Detect which cell encompasses the target text, then output its [x, y] center coordinate. 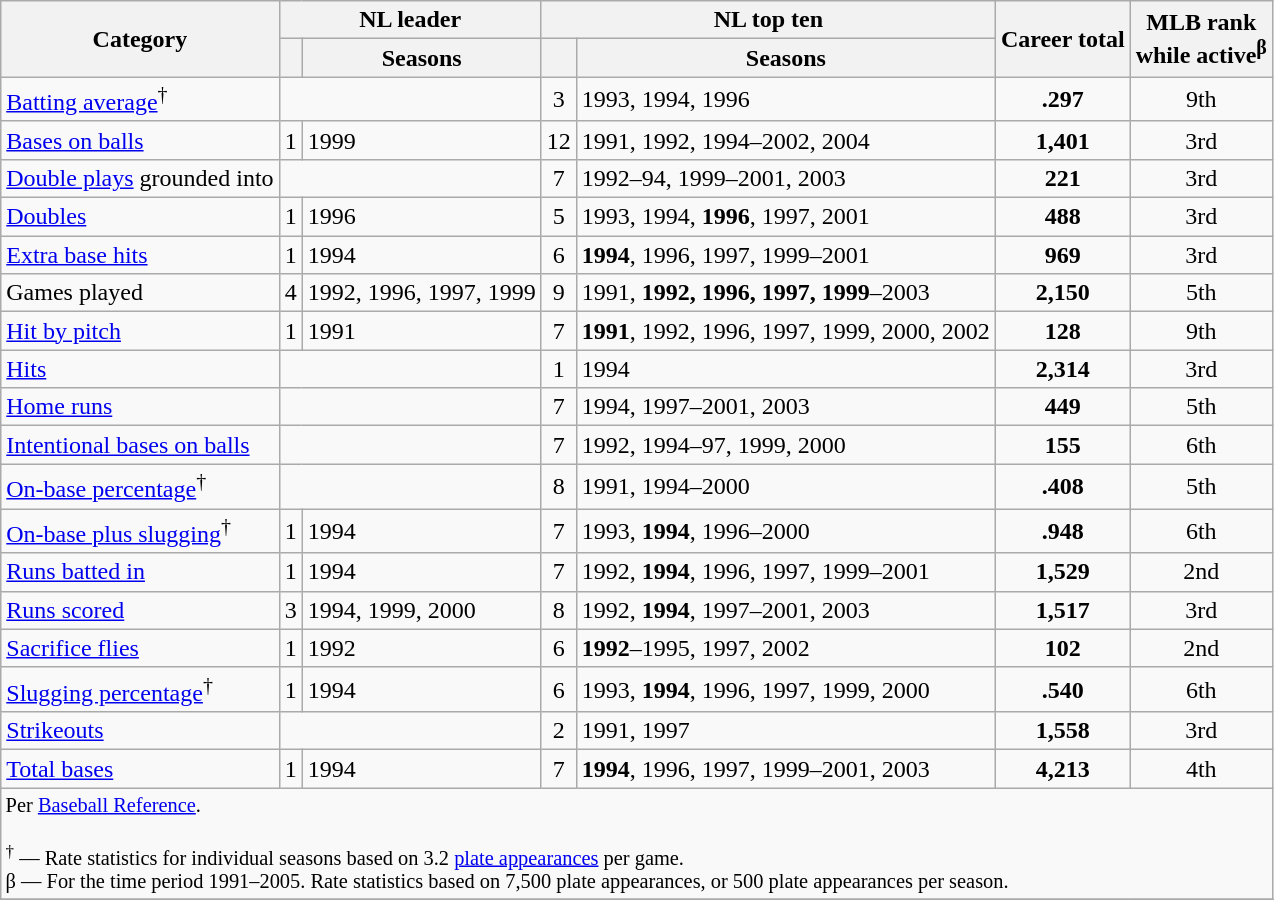
NL leader [410, 20]
.297 [1062, 100]
.540 [1062, 690]
1992, 1994–97, 1999, 2000 [786, 445]
488 [1062, 217]
.408 [1062, 486]
1993, 1994, 1996, 1997, 2001 [786, 217]
128 [1062, 331]
Sacrifice flies [140, 648]
1991, 1994–2000 [786, 486]
1,401 [1062, 140]
2,314 [1062, 369]
Slugging percentage† [140, 690]
.948 [1062, 532]
On-base percentage† [140, 486]
1993, 1994, 1996–2000 [786, 532]
1,529 [1062, 572]
102 [1062, 648]
Runs scored [140, 610]
MLB rank while activeβ [1201, 39]
1992–1995, 1997, 2002 [786, 648]
1,517 [1062, 610]
Strikeouts [140, 731]
Total bases [140, 769]
1992, 1996, 1997, 1999 [422, 293]
On-base plus slugging† [140, 532]
1992, 1994, 1996, 1997, 1999–2001 [786, 572]
NL top ten [768, 20]
Bases on balls [140, 140]
Hit by pitch [140, 331]
1994, 1996, 1997, 1999–2001 [786, 255]
1,558 [1062, 731]
Double plays grounded into [140, 178]
4th [1201, 769]
Runs batted in [140, 572]
Hits [140, 369]
1996 [422, 217]
1992–94, 1999–2001, 2003 [786, 178]
12 [558, 140]
Doubles [140, 217]
1991, 1997 [786, 731]
1994, 1999, 2000 [422, 610]
969 [1062, 255]
1993, 1994, 1996 [786, 100]
Category [140, 39]
1994, 1996, 1997, 1999–2001, 2003 [786, 769]
Career total [1062, 39]
1994, 1997–2001, 2003 [786, 407]
5 [558, 217]
Intentional bases on balls [140, 445]
155 [1062, 445]
221 [1062, 178]
Games played [140, 293]
1992, 1994, 1997–2001, 2003 [786, 610]
1999 [422, 140]
2 [558, 731]
1991, 1992, 1996, 1997, 1999, 2000, 2002 [786, 331]
1993, 1994, 1996, 1997, 1999, 2000 [786, 690]
9 [558, 293]
4,213 [1062, 769]
Home runs [140, 407]
2,150 [1062, 293]
Batting average† [140, 100]
1991 [422, 331]
1991, 1992, 1994–2002, 2004 [786, 140]
Extra base hits [140, 255]
1991, 1992, 1996, 1997, 1999–2003 [786, 293]
4 [290, 293]
1992 [422, 648]
449 [1062, 407]
